Determine the (X, Y) coordinate at the center of the cell enclosing the given text.  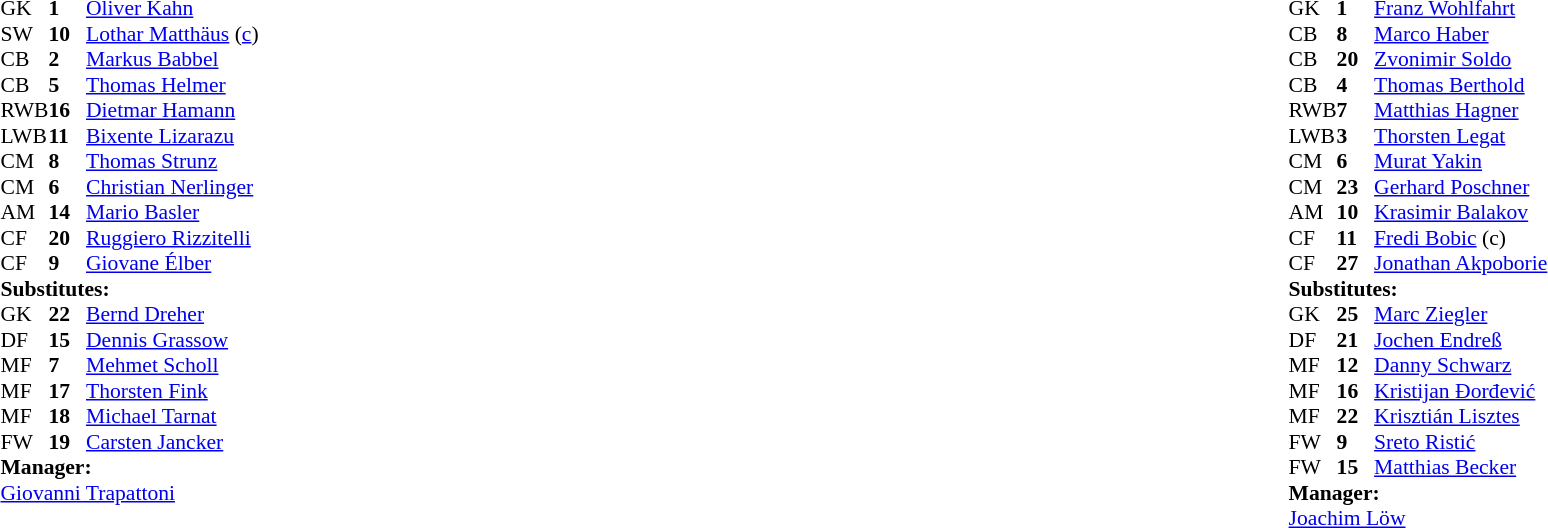
Matthias Becker (1460, 467)
Michael Tarnat (172, 417)
19 (67, 442)
Thomas Helmer (172, 85)
Marco Haber (1460, 34)
Jonathan Akpoborie (1460, 263)
Lothar Matthäus (c) (172, 34)
Thorsten Legat (1460, 136)
12 (1356, 365)
Murat Yakin (1460, 161)
4 (1356, 85)
Krisztián Lisztes (1460, 417)
Jochen Endreß (1460, 340)
3 (1356, 136)
Thomas Berthold (1460, 85)
Carsten Jancker (172, 442)
Sreto Ristić (1460, 442)
17 (67, 391)
25 (1356, 315)
Thorsten Fink (172, 391)
Ruggiero Rizzitelli (172, 238)
21 (1356, 340)
Matthias Hagner (1460, 111)
Fredi Bobic (c) (1460, 238)
Bixente Lizarazu (172, 136)
Dennis Grassow (172, 340)
Marc Ziegler (1460, 315)
Mario Basler (172, 213)
Christian Nerlinger (172, 187)
Thomas Strunz (172, 161)
Zvonimir Soldo (1460, 59)
23 (1356, 187)
5 (67, 85)
27 (1356, 263)
SW (24, 34)
Mehmet Scholl (172, 365)
Bernd Dreher (172, 315)
14 (67, 213)
Krasimir Balakov (1460, 213)
Giovanni Trapattoni (129, 493)
18 (67, 417)
Markus Babbel (172, 59)
2 (67, 59)
Gerhard Poschner (1460, 187)
Danny Schwarz (1460, 365)
Dietmar Hamann (172, 111)
Kristijan Đorđević (1460, 391)
Giovane Élber (172, 263)
